Output the [X, Y] coordinate of the center of the cell containing the given text.  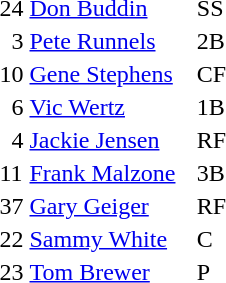
Vic Wertz [110, 107]
Sammy White [110, 239]
Gary Geiger [110, 206]
Frank Malzone [110, 173]
Pete Runnels [110, 41]
Gene Stephens [110, 74]
Jackie Jensen [110, 140]
